Locate the cell with the specified text and output its [x, y] center coordinate. 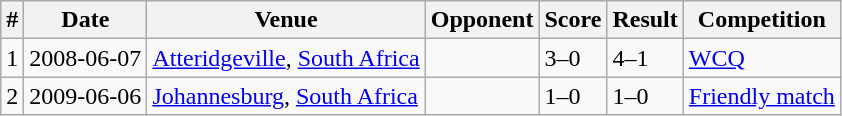
Date [86, 20]
Opponent [482, 20]
3–0 [573, 58]
1 [12, 58]
Competition [762, 20]
Johannesburg, South Africa [286, 96]
2008-06-07 [86, 58]
Atteridgeville, South Africa [286, 58]
4–1 [645, 58]
2 [12, 96]
# [12, 20]
Friendly match [762, 96]
Score [573, 20]
WCQ [762, 58]
2009-06-06 [86, 96]
Result [645, 20]
Venue [286, 20]
